Return the (x, y) coordinate for the center point of the cell that contains the specified text.  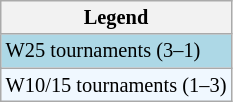
Legend (116, 17)
W25 tournaments (3–1) (116, 51)
W10/15 tournaments (1–3) (116, 85)
